Extract the (X, Y) coordinate from the center of the cell holding the provided text.  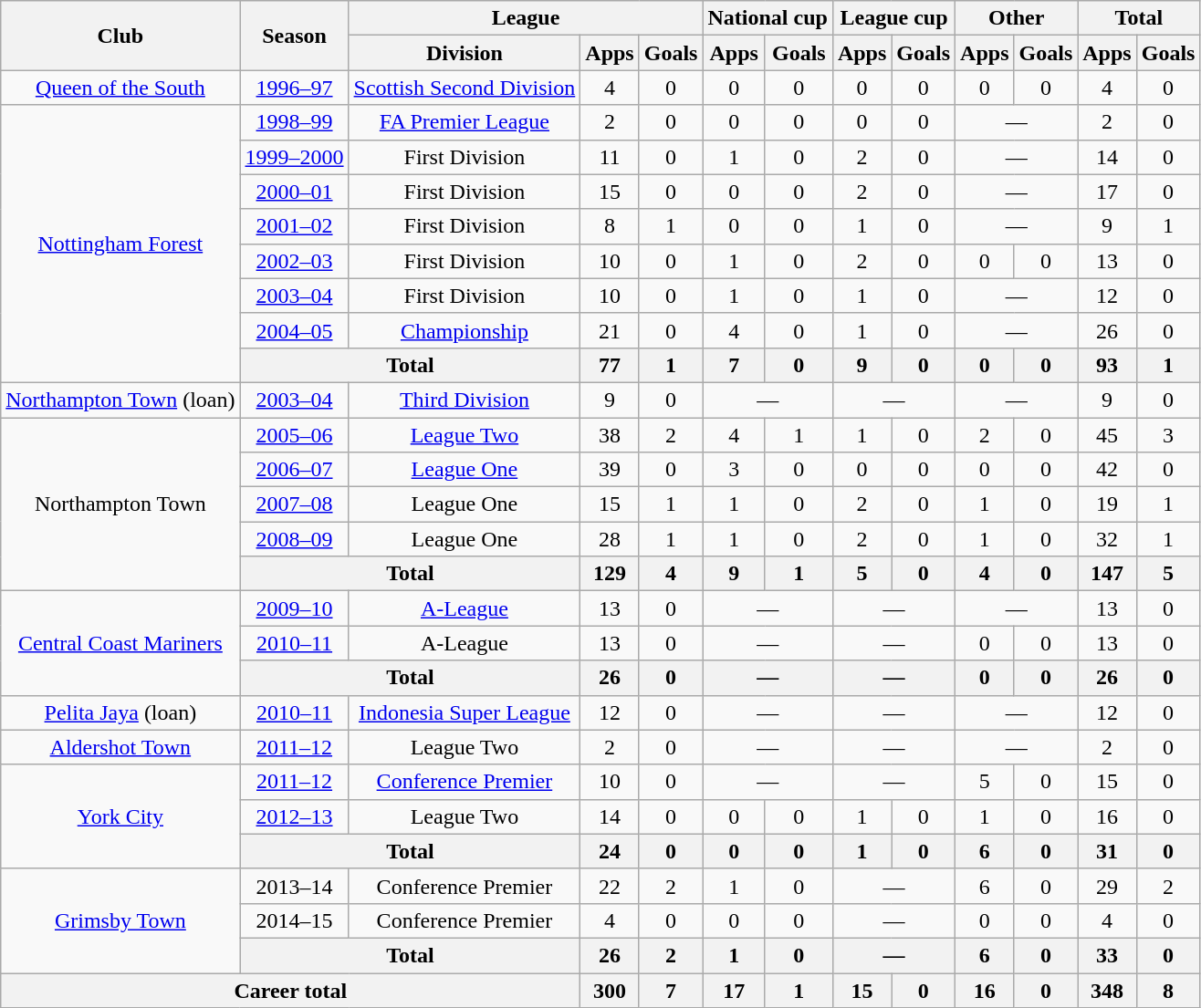
77 (610, 365)
2001–02 (294, 226)
11 (610, 157)
93 (1107, 365)
FA Premier League (465, 122)
1996–97 (294, 88)
Grimsby Town (120, 920)
2007–08 (294, 504)
2005–06 (294, 435)
Championship (465, 330)
Scottish Second Division (465, 88)
2000–01 (294, 192)
Career total (290, 990)
24 (610, 851)
2002–03 (294, 261)
Club (120, 36)
Central Coast Mariners (120, 643)
32 (1107, 539)
39 (610, 470)
National cup (768, 18)
19 (1107, 504)
Third Division (465, 400)
31 (1107, 851)
28 (610, 539)
2004–05 (294, 330)
42 (1107, 470)
Queen of the South (120, 88)
2012–13 (294, 816)
2006–07 (294, 470)
129 (610, 574)
York City (120, 816)
League (526, 18)
147 (1107, 574)
Season (294, 36)
45 (1107, 435)
Pelita Jaya (loan) (120, 712)
22 (610, 886)
Division (465, 53)
Nottingham Forest (120, 244)
300 (610, 990)
League cup (893, 18)
38 (610, 435)
21 (610, 330)
Aldershot Town (120, 747)
1999–2000 (294, 157)
2009–10 (294, 608)
2013–14 (294, 886)
29 (1107, 886)
2014–15 (294, 920)
Indonesia Super League (465, 712)
348 (1107, 990)
1998–99 (294, 122)
2008–09 (294, 539)
Other (1017, 18)
Northampton Town (loan) (120, 400)
Northampton Town (120, 504)
33 (1107, 955)
